Provide the (x, y) coordinate of the cell's center where the given text is located.  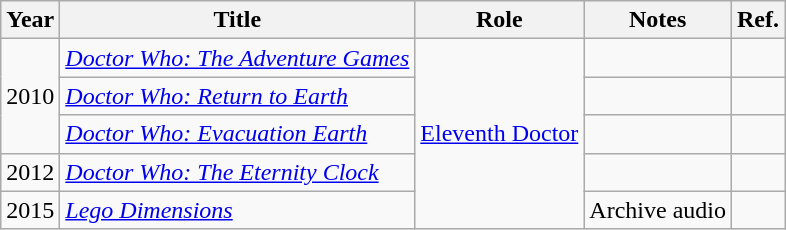
Archive audio (658, 210)
2010 (30, 96)
Ref. (758, 20)
Doctor Who: The Adventure Games (238, 58)
Doctor Who: Return to Earth (238, 96)
Title (238, 20)
Role (500, 20)
Eleventh Doctor (500, 134)
Lego Dimensions (238, 210)
2012 (30, 172)
Notes (658, 20)
2015 (30, 210)
Doctor Who: Evacuation Earth (238, 134)
Year (30, 20)
Doctor Who: The Eternity Clock (238, 172)
